From the cell containing the given text, extract its center point as (x, y) coordinate. 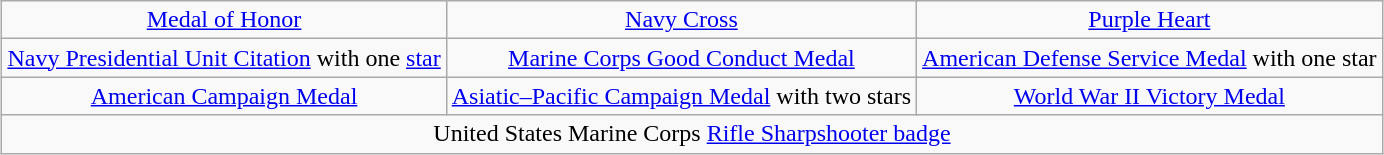
Purple Heart (1150, 20)
Medal of Honor (224, 20)
United States Marine Corps Rifle Sharpshooter badge (692, 134)
Marine Corps Good Conduct Medal (681, 58)
World War II Victory Medal (1150, 96)
Navy Presidential Unit Citation with one star (224, 58)
Navy Cross (681, 20)
American Campaign Medal (224, 96)
Asiatic–Pacific Campaign Medal with two stars (681, 96)
American Defense Service Medal with one star (1150, 58)
